Return the [x, y] coordinate for the center point of the cell that contains the specified text.  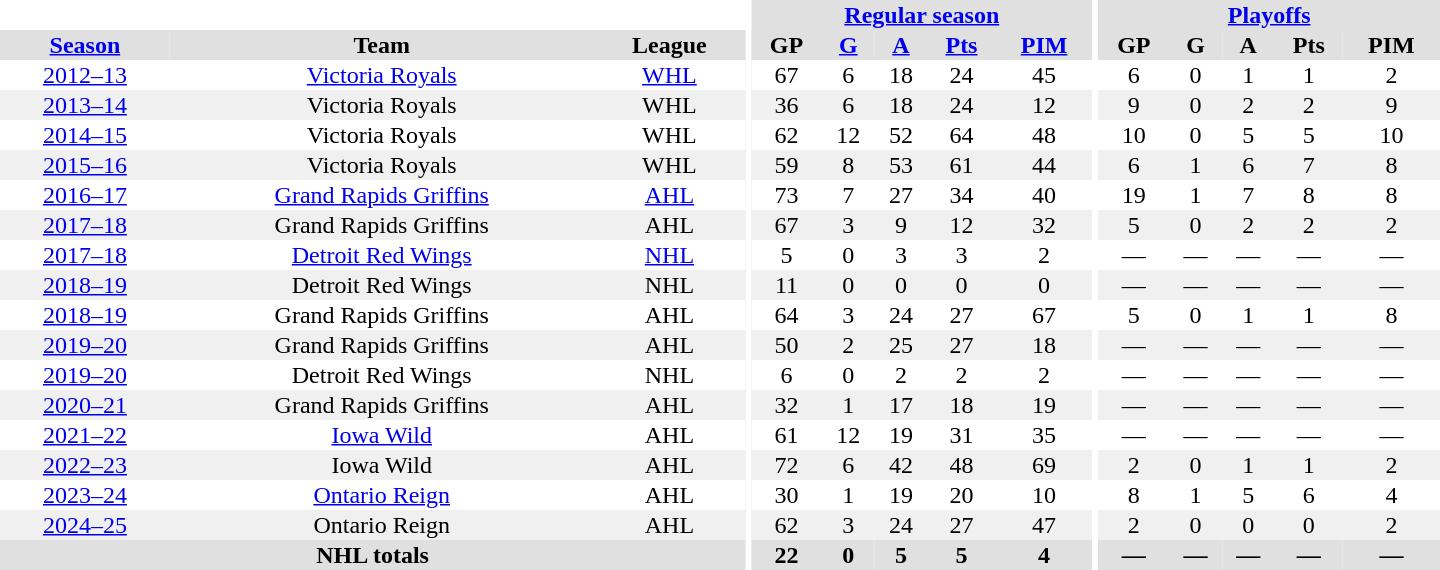
Team [382, 45]
2023–24 [85, 495]
2024–25 [85, 525]
2020–21 [85, 405]
League [670, 45]
2012–13 [85, 75]
34 [961, 195]
20 [961, 495]
50 [786, 345]
Regular season [922, 15]
30 [786, 495]
42 [902, 465]
36 [786, 105]
2021–22 [85, 435]
11 [786, 285]
Season [85, 45]
73 [786, 195]
52 [902, 135]
72 [786, 465]
NHL totals [372, 555]
Playoffs [1269, 15]
17 [902, 405]
2022–23 [85, 465]
25 [902, 345]
53 [902, 165]
47 [1044, 525]
31 [961, 435]
2013–14 [85, 105]
40 [1044, 195]
45 [1044, 75]
35 [1044, 435]
59 [786, 165]
2015–16 [85, 165]
44 [1044, 165]
2016–17 [85, 195]
69 [1044, 465]
22 [786, 555]
2014–15 [85, 135]
